From the cell containing the given text, extract its center point as (X, Y) coordinate. 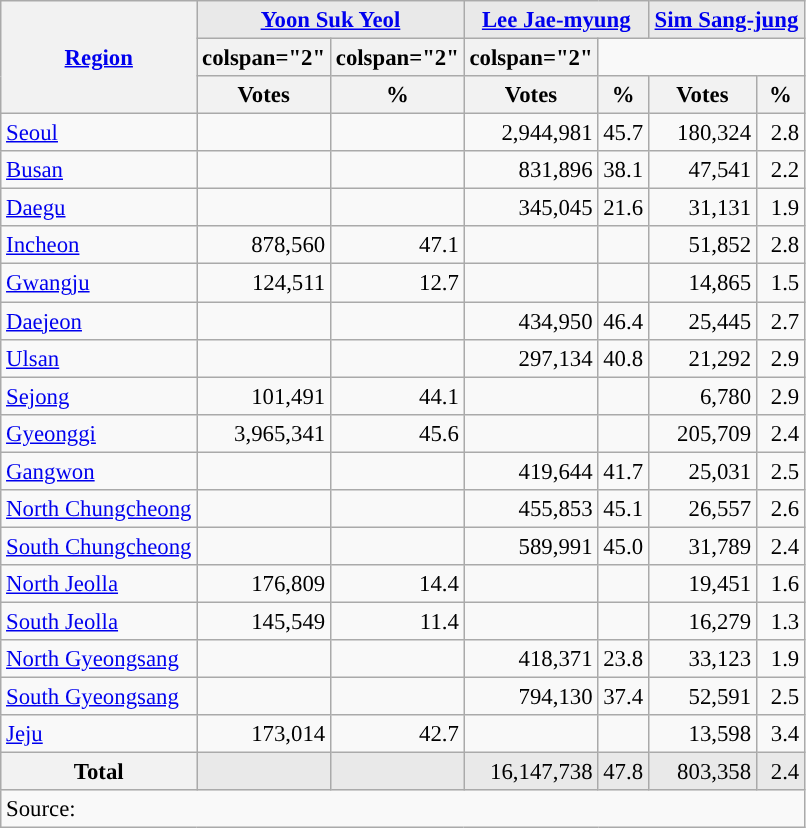
Sejong (99, 396)
794,130 (531, 697)
2,944,981 (531, 133)
45.7 (623, 133)
Incheon (99, 245)
13,598 (702, 734)
Daegu (99, 208)
47,541 (702, 170)
North Gyeongsang (99, 659)
19,451 (702, 584)
25,031 (702, 471)
38.1 (623, 170)
45.6 (397, 433)
180,324 (702, 133)
434,950 (531, 321)
3.4 (780, 734)
45.1 (623, 509)
Sim Sang-jung (726, 20)
47.1 (397, 245)
45.0 (623, 546)
145,549 (264, 621)
16,279 (702, 621)
Gwangju (99, 283)
101,491 (264, 396)
South Gyeongsang (99, 697)
North Chungcheong (99, 509)
831,896 (531, 170)
176,809 (264, 584)
52,591 (702, 697)
Yoon Suk Yeol (330, 20)
2.2 (780, 170)
Busan (99, 170)
26,557 (702, 509)
Daejeon (99, 321)
Gangwon (99, 471)
Gyeonggi (99, 433)
14,865 (702, 283)
6,780 (702, 396)
Region (99, 58)
21.6 (623, 208)
Lee Jae-myung (556, 20)
47.8 (623, 772)
16,147,738 (531, 772)
41.7 (623, 471)
878,560 (264, 245)
44.1 (397, 396)
Seoul (99, 133)
33,123 (702, 659)
1.5 (780, 283)
3,965,341 (264, 433)
42.7 (397, 734)
46.4 (623, 321)
Jeju (99, 734)
Total (99, 772)
31,131 (702, 208)
51,852 (702, 245)
1.3 (780, 621)
25,445 (702, 321)
455,853 (531, 509)
2.6 (780, 509)
31,789 (702, 546)
205,709 (702, 433)
Source: (403, 809)
297,134 (531, 358)
345,045 (531, 208)
2.7 (780, 321)
23.8 (623, 659)
40.8 (623, 358)
418,371 (531, 659)
Ulsan (99, 358)
North Jeolla (99, 584)
419,644 (531, 471)
21,292 (702, 358)
11.4 (397, 621)
589,991 (531, 546)
South Chungcheong (99, 546)
124,511 (264, 283)
173,014 (264, 734)
14.4 (397, 584)
803,358 (702, 772)
12.7 (397, 283)
1.6 (780, 584)
37.4 (623, 697)
South Jeolla (99, 621)
